Scan for the cell matching the given text and deliver its [X, Y] coordinate at center. 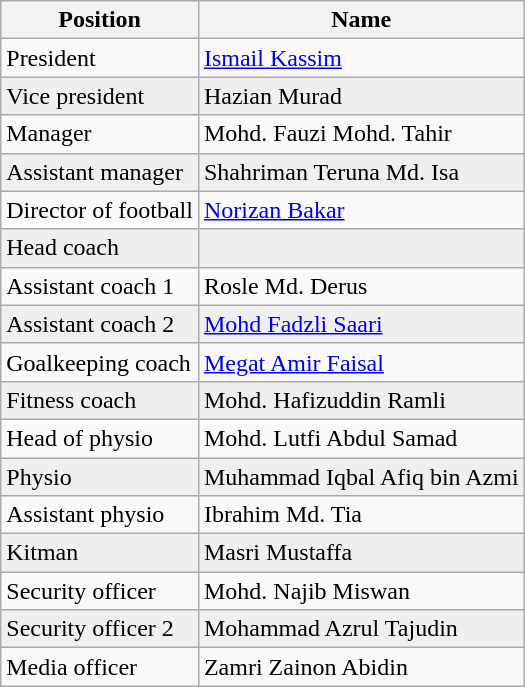
Assistant coach 1 [100, 286]
President [100, 58]
Assistant physio [100, 515]
Kitman [100, 553]
Security officer 2 [100, 629]
Director of football [100, 210]
Ismail Kassim [361, 58]
Physio [100, 477]
Head coach [100, 248]
Megat Amir Faisal [361, 362]
Rosle Md. Derus [361, 286]
Assistant manager [100, 172]
Security officer [100, 591]
Masri Mustaffa [361, 553]
Mohd. Hafizuddin Ramli [361, 400]
Mohd Fadzli Saari [361, 324]
Name [361, 20]
Mohammad Azrul Tajudin [361, 629]
Mohd. Najib Miswan [361, 591]
Head of physio [100, 438]
Mohd. Lutfi Abdul Samad [361, 438]
Zamri Zainon Abidin [361, 667]
Manager [100, 134]
Ibrahim Md. Tia [361, 515]
Goalkeeping coach [100, 362]
Hazian Murad [361, 96]
Vice president [100, 96]
Mohd. Fauzi Mohd. Tahir [361, 134]
Assistant coach 2 [100, 324]
Position [100, 20]
Fitness coach [100, 400]
Muhammad Iqbal Afiq bin Azmi [361, 477]
Norizan Bakar [361, 210]
Shahriman Teruna Md. Isa [361, 172]
Media officer [100, 667]
